Capture the cell that displays the provided text and extract its (x, y) central coordinate. 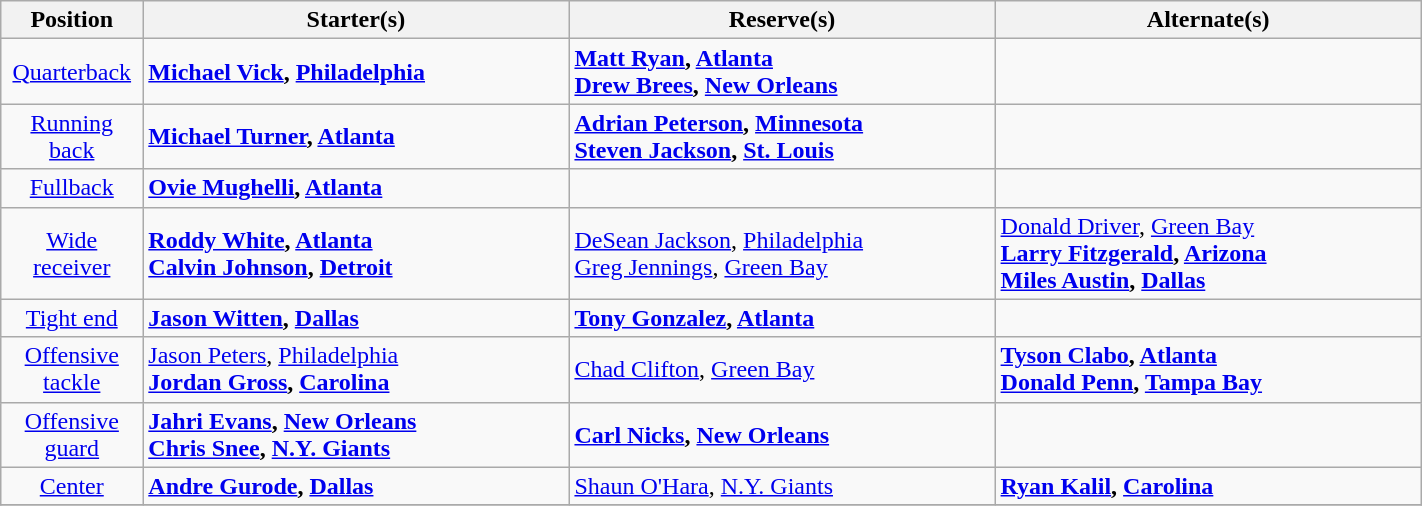
Tony Gonzalez, Atlanta (782, 318)
Jahri Evans, New Orleans Chris Snee, N.Y. Giants (356, 434)
Chad Clifton, Green Bay (782, 370)
Offensive guard (72, 434)
Michael Vick, Philadelphia (356, 72)
Quarterback (72, 72)
Matt Ryan, Atlanta Drew Brees, New Orleans (782, 72)
Offensive tackle (72, 370)
Andre Gurode, Dallas (356, 486)
Roddy White, Atlanta Calvin Johnson, Detroit (356, 253)
Shaun O'Hara, N.Y. Giants (782, 486)
Donald Driver, Green Bay Larry Fitzgerald, Arizona Miles Austin, Dallas (1208, 253)
Jason Peters, Philadelphia Jordan Gross, Carolina (356, 370)
DeSean Jackson, Philadelphia Greg Jennings, Green Bay (782, 253)
Jason Witten, Dallas (356, 318)
Position (72, 20)
Michael Turner, Atlanta (356, 136)
Reserve(s) (782, 20)
Tyson Clabo, Atlanta Donald Penn, Tampa Bay (1208, 370)
Wide receiver (72, 253)
Tight end (72, 318)
Starter(s) (356, 20)
Fullback (72, 188)
Carl Nicks, New Orleans (782, 434)
Ovie Mughelli, Atlanta (356, 188)
Center (72, 486)
Alternate(s) (1208, 20)
Ryan Kalil, Carolina (1208, 486)
Adrian Peterson, Minnesota Steven Jackson, St. Louis (782, 136)
Running back (72, 136)
